Detect which cell encompasses the target text, then output its (X, Y) center coordinate. 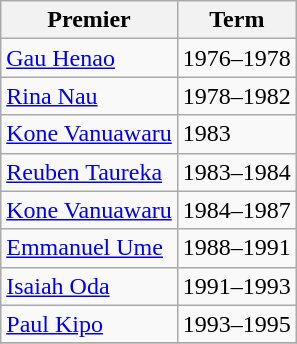
Reuben Taureka (90, 172)
Isaiah Oda (90, 286)
1976–1978 (236, 58)
Premier (90, 20)
Rina Nau (90, 96)
Emmanuel Ume (90, 248)
1988–1991 (236, 248)
1983 (236, 134)
1983–1984 (236, 172)
1993–1995 (236, 324)
1978–1982 (236, 96)
Gau Henao (90, 58)
Paul Kipo (90, 324)
1984–1987 (236, 210)
1991–1993 (236, 286)
Term (236, 20)
